Return the [X, Y] coordinate for the center point of the cell that contains the specified text.  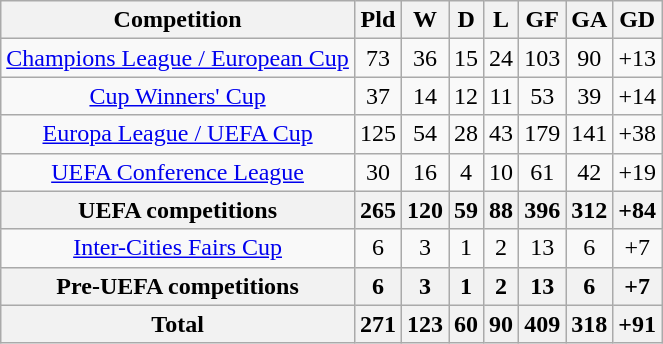
GA [590, 20]
28 [466, 134]
UEFA competitions [178, 210]
120 [424, 210]
W [424, 20]
318 [590, 324]
42 [590, 172]
265 [378, 210]
15 [466, 58]
L [502, 20]
+91 [638, 324]
396 [542, 210]
271 [378, 324]
10 [502, 172]
409 [542, 324]
73 [378, 58]
36 [424, 58]
Champions League / European Cup [178, 58]
Europa League / UEFA Cup [178, 134]
24 [502, 58]
39 [590, 96]
125 [378, 134]
GD [638, 20]
43 [502, 134]
88 [502, 210]
4 [466, 172]
Pre-UEFA competitions [178, 286]
11 [502, 96]
UEFA Conference League [178, 172]
59 [466, 210]
53 [542, 96]
179 [542, 134]
D [466, 20]
Pld [378, 20]
GF [542, 20]
Cup Winners' Cup [178, 96]
30 [378, 172]
141 [590, 134]
Total [178, 324]
Competition [178, 20]
61 [542, 172]
16 [424, 172]
60 [466, 324]
103 [542, 58]
312 [590, 210]
123 [424, 324]
37 [378, 96]
14 [424, 96]
+38 [638, 134]
12 [466, 96]
+14 [638, 96]
Inter-Cities Fairs Cup [178, 248]
54 [424, 134]
+19 [638, 172]
+13 [638, 58]
+84 [638, 210]
